Provide the (X, Y) coordinate of the cell's center where the given text is located.  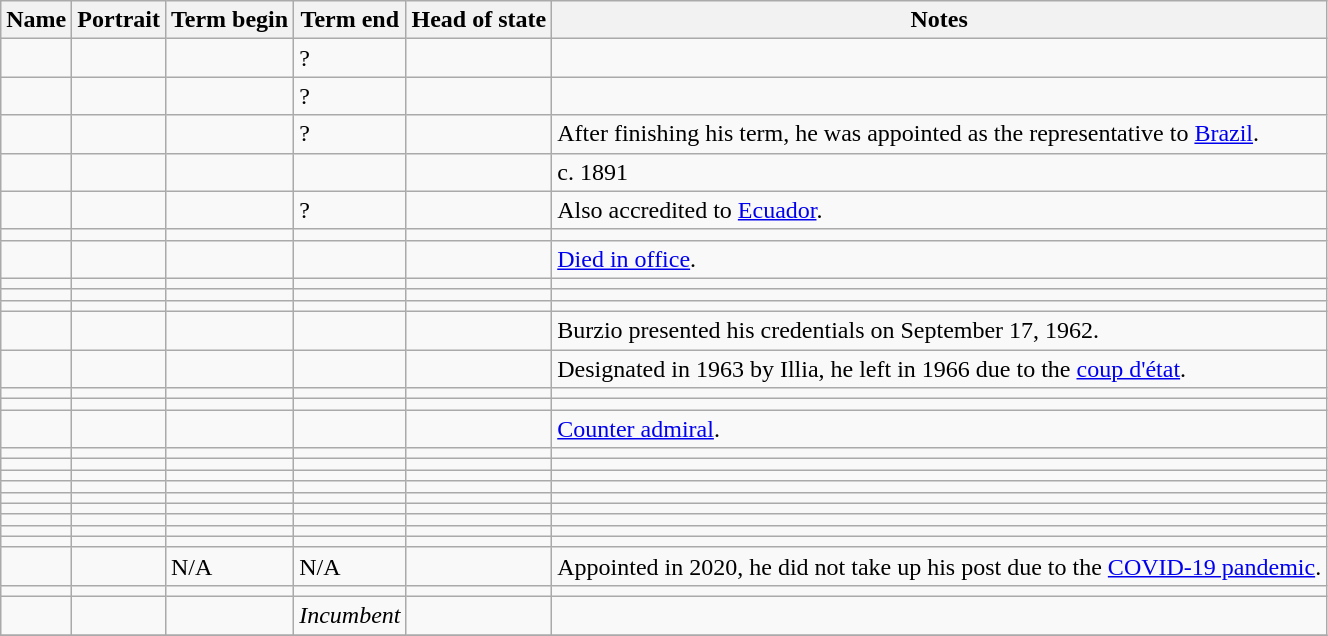
Term begin (229, 20)
Counter admiral. (940, 429)
Burzio presented his credentials on September 17, 1962. (940, 330)
Designated in 1963 by Illia, he left in 1966 due to the coup d'état. (940, 369)
After finishing his term, he was appointed as the representative to Brazil. (940, 134)
Head of state (479, 20)
Died in office. (940, 259)
Appointed in 2020, he did not take up his post due to the COVID-19 pandemic. (940, 566)
Notes (940, 20)
Also accredited to Ecuador. (940, 210)
Name (36, 20)
c. 1891 (940, 172)
Term end (350, 20)
Incumbent (350, 615)
Portrait (119, 20)
